For the text-containing cell, return its midpoint in (X, Y) coordinate format. 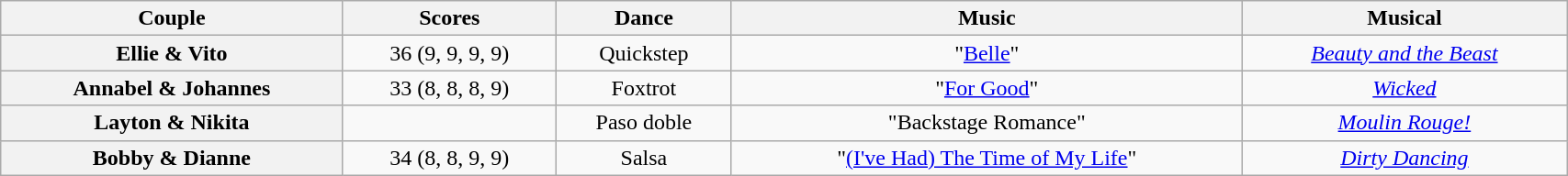
Moulin Rouge! (1404, 123)
Annabel & Johannes (172, 88)
"For Good" (987, 88)
Quickstep (645, 53)
Ellie & Vito (172, 53)
Musical (1404, 18)
Scores (450, 18)
Dirty Dancing (1404, 158)
Layton & Nikita (172, 123)
Couple (172, 18)
33 (8, 8, 8, 9) (450, 88)
Beauty and the Beast (1404, 53)
"Backstage Romance" (987, 123)
"Belle" (987, 53)
36 (9, 9, 9, 9) (450, 53)
Wicked (1404, 88)
Bobby & Dianne (172, 158)
Paso doble (645, 123)
Music (987, 18)
Salsa (645, 158)
Dance (645, 18)
"(I've Had) The Time of My Life" (987, 158)
34 (8, 8, 9, 9) (450, 158)
Foxtrot (645, 88)
